Detect which cell encompasses the target text, then output its (X, Y) center coordinate. 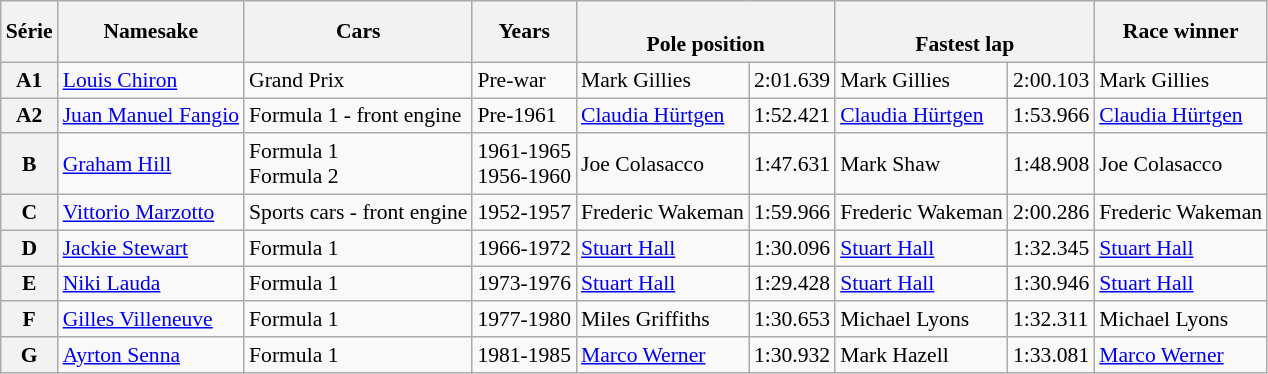
Vittorio Marzotto (151, 213)
Years (524, 32)
1:30.653 (792, 320)
Namesake (151, 32)
1:29.428 (792, 284)
Formula 1 - front engine (358, 116)
Formula 1Formula 2 (358, 164)
B (30, 164)
C (30, 213)
Grand Prix (358, 80)
E (30, 284)
1:48.908 (1051, 164)
1:59.966 (792, 213)
Cars (358, 32)
A1 (30, 80)
1:30.096 (792, 248)
Pre-1961 (524, 116)
1:53.966 (1051, 116)
1973-1976 (524, 284)
F (30, 320)
1:32.311 (1051, 320)
1:33.081 (1051, 355)
2:00.286 (1051, 213)
1:52.421 (792, 116)
Gilles Villeneuve (151, 320)
1952-1957 (524, 213)
Sports cars - front engine (358, 213)
1977-1980 (524, 320)
Pole position (706, 32)
1:30.932 (792, 355)
2:01.639 (792, 80)
1:47.631 (792, 164)
A2 (30, 116)
Mark Hazell (922, 355)
Niki Lauda (151, 284)
D (30, 248)
1981-1985 (524, 355)
Miles Griffiths (662, 320)
Race winner (1180, 32)
Mark Shaw (922, 164)
Louis Chiron (151, 80)
Fastest lap (964, 32)
G (30, 355)
Jackie Stewart (151, 248)
2:00.103 (1051, 80)
1966-1972 (524, 248)
1:32.345 (1051, 248)
Série (30, 32)
Ayrton Senna (151, 355)
1961-19651956-1960 (524, 164)
1:30.946 (1051, 284)
Juan Manuel Fangio (151, 116)
Graham Hill (151, 164)
Pre-war (524, 80)
